Detect which cell encompasses the target text, then output its [X, Y] center coordinate. 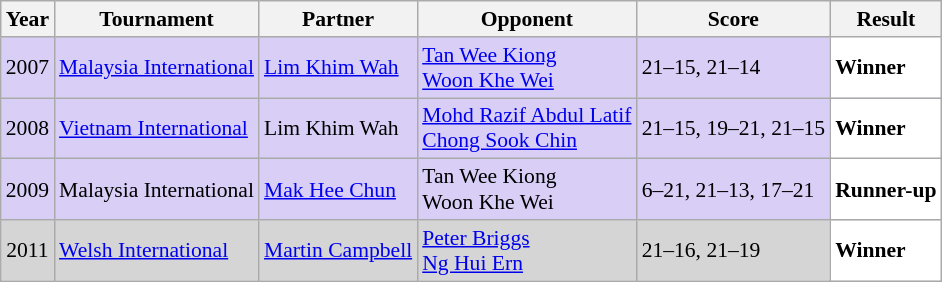
Tournament [156, 19]
Score [734, 19]
Runner-up [886, 190]
2011 [28, 250]
Mak Hee Chun [338, 190]
Welsh International [156, 250]
Vietnam International [156, 128]
Mohd Razif Abdul Latif Chong Sook Chin [526, 128]
2007 [28, 68]
Martin Campbell [338, 250]
Partner [338, 19]
Peter Briggs Ng Hui Ern [526, 250]
2009 [28, 190]
6–21, 21–13, 17–21 [734, 190]
2008 [28, 128]
Year [28, 19]
21–15, 21–14 [734, 68]
Result [886, 19]
21–16, 21–19 [734, 250]
21–15, 19–21, 21–15 [734, 128]
Opponent [526, 19]
